From the cell containing the given text, extract its center point as [X, Y] coordinate. 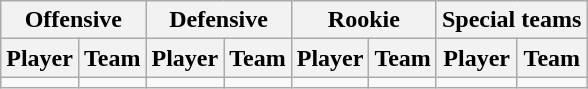
Offensive [74, 20]
Rookie [364, 20]
Defensive [218, 20]
Special teams [511, 20]
